Identify which cell holds the provided text, then report its (X, Y) central coordinate. 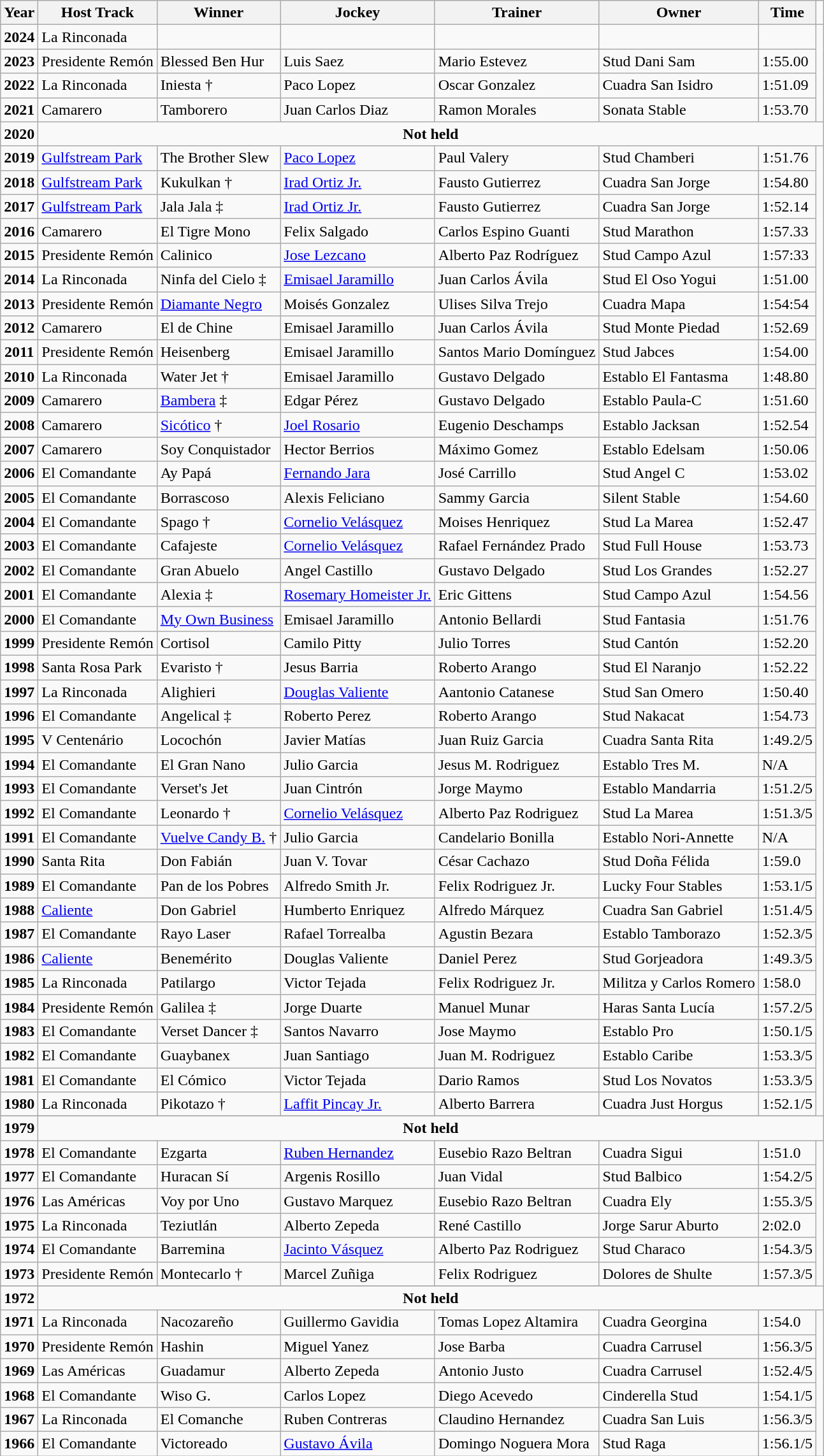
Felix Salgado (358, 231)
Cuadra San Isidro (679, 85)
2004 (19, 522)
Moises Henriquez (517, 522)
Stud Balbico (679, 1177)
Don Fabián (219, 861)
Stud San Omero (679, 691)
1:52.20 (787, 643)
1976 (19, 1201)
Cuadra Santa Rita (679, 740)
2008 (19, 425)
2017 (19, 206)
1977 (19, 1177)
Host Track (98, 13)
Stud Fantasia (679, 619)
Verset's Jet (219, 789)
Establo El Fantasma (679, 377)
1:54.00 (787, 352)
1987 (19, 934)
1973 (19, 1274)
Jesus M. Rodriguez (517, 765)
1:52.27 (787, 570)
Candelario Bonilla (517, 837)
Máximo Gomez (517, 449)
Stud Los Grandes (679, 570)
René Castillo (517, 1225)
Stud Marathon (679, 231)
1991 (19, 837)
Stud Monte Piedad (679, 328)
Vuelve Candy B. † (219, 837)
1971 (19, 1322)
1:53.1/5 (787, 886)
1979 (19, 1128)
Cuadra Mapa (679, 304)
1:57:33 (787, 255)
Iniesta † (219, 85)
Carlos Espino Guanti (517, 231)
Ruben Hernandez (358, 1153)
1:56.1/5 (787, 1443)
Ramon Morales (517, 110)
Rafael Torrealba (358, 934)
Lucky Four Stables (679, 886)
Stud Nakacat (679, 716)
1:53.02 (787, 473)
Claudino Hernandez (517, 1419)
Aantonio Catanese (517, 691)
Tamborero (219, 110)
1970 (19, 1346)
Gustavo Marquez (358, 1201)
Antonio Justo (517, 1371)
Juan Carlos Diaz (358, 110)
Establo Tres M. (679, 765)
Jesus Barria (358, 667)
2007 (19, 449)
Moisés Gonzalez (358, 304)
Establo Pro (679, 1031)
1:52.47 (787, 522)
1992 (19, 813)
1:54.56 (787, 595)
Bambera ‡ (219, 401)
José Carrillo (517, 473)
1:57.33 (787, 231)
1978 (19, 1153)
1995 (19, 740)
My Own Business (219, 619)
Miguel Yanez (358, 1346)
Blessed Ben Hur (219, 61)
El Gran Nano (219, 765)
El Cómico (219, 1080)
Luis Saez (358, 61)
1974 (19, 1250)
Rafael Fernández Prado (517, 546)
Gran Abuelo (219, 570)
2018 (19, 182)
Don Gabriel (219, 910)
Cuadra Just Horgus (679, 1104)
Cortisol (219, 643)
Patilargo (219, 983)
1968 (19, 1395)
Santos Mario Domínguez (517, 352)
Oscar Gonzalez (517, 85)
Pikotazo † (219, 1104)
Silent Stable (679, 498)
Guaybanex (219, 1055)
Ezgarta (219, 1153)
1998 (19, 667)
Montecarlo † (219, 1274)
Hashin (219, 1346)
1984 (19, 1007)
1:54.60 (787, 498)
Santa Rita (98, 861)
1966 (19, 1443)
1:51.3/5 (787, 813)
Juan M. Rodriguez (517, 1055)
Rayo Laser (219, 934)
Domingo Noguera Mora (517, 1443)
2011 (19, 352)
Dario Ramos (517, 1080)
Alberto Paz Rodríguez (517, 255)
Victoreado (219, 1443)
Calinico (219, 255)
1:57.2/5 (787, 1007)
Militza y Carlos Romero (679, 983)
Sicótico † (219, 425)
2002 (19, 570)
Establo Tamborazo (679, 934)
1:54.2/5 (787, 1177)
Winner (219, 13)
César Cachazo (517, 861)
2022 (19, 85)
Teziutlán (219, 1225)
Angelical ‡ (219, 716)
Stud Dani Sam (679, 61)
Jose Barba (517, 1346)
1972 (19, 1298)
1996 (19, 716)
Stud Cantón (679, 643)
1:52.4/5 (787, 1371)
1999 (19, 643)
El Comanche (219, 1419)
Juan Santiago (358, 1055)
Juan Ruiz Garcia (517, 740)
2005 (19, 498)
1988 (19, 910)
2015 (19, 255)
1:49.2/5 (787, 740)
1:55.00 (787, 61)
Juan Cintrón (358, 789)
1:50.06 (787, 449)
Paul Valery (517, 158)
1:51.60 (787, 401)
Stud Doña Félida (679, 861)
2020 (19, 134)
Marcel Zuñiga (358, 1274)
2014 (19, 279)
2013 (19, 304)
Time (787, 13)
Hector Berrios (358, 449)
2003 (19, 546)
1975 (19, 1225)
1:55.3/5 (787, 1201)
Carlos Lopez (358, 1395)
1:49.3/5 (787, 958)
Ninfa del Cielo ‡ (219, 279)
2009 (19, 401)
Juan Vidal (517, 1177)
Pan de los Pobres (219, 886)
Water Jet † (219, 377)
1:51.2/5 (787, 789)
Stud El Naranjo (679, 667)
Gustavo Ávila (358, 1443)
1986 (19, 958)
Rosemary Homeister Jr. (358, 595)
1:59.0 (787, 861)
1980 (19, 1104)
Cuadra Georgina (679, 1322)
Owner (679, 13)
Establo Jacksan (679, 425)
Cuadra Sigui (679, 1153)
Sammy Garcia (517, 498)
2023 (19, 61)
Juan V. Tovar (358, 861)
2000 (19, 619)
1:54.1/5 (787, 1395)
Cinderella Stud (679, 1395)
Humberto Enriquez (358, 910)
Barremina (219, 1250)
Trainer (517, 13)
Borrascoso (219, 498)
Year (19, 13)
1:51.4/5 (787, 910)
1:54.3/5 (787, 1250)
Jala Jala ‡ (219, 206)
Cuadra San Gabriel (679, 910)
Eric Gittens (517, 595)
1967 (19, 1419)
Camilo Pitty (358, 643)
2024 (19, 37)
Nacozareño (219, 1322)
Stud Jabces (679, 352)
Cafajeste (219, 546)
Heisenberg (219, 352)
Stud Gorjeadora (679, 958)
1994 (19, 765)
Jose Maymo (517, 1031)
Stud Chamberi (679, 158)
Tomas Lopez Altamira (517, 1322)
Jorge Sarur Aburto (679, 1225)
Spago † (219, 522)
1:58.0 (787, 983)
Joel Rosario (358, 425)
Ulises Silva Trejo (517, 304)
1:52.1/5 (787, 1104)
Kukulkan † (219, 182)
1990 (19, 861)
Javier Matías (358, 740)
Daniel Perez (517, 958)
Roberto Perez (358, 716)
Angel Castillo (358, 570)
1:52.14 (787, 206)
V Centenário (98, 740)
Alighieri (219, 691)
Felix Rodriguez (517, 1274)
Alexis Feliciano (358, 498)
2006 (19, 473)
Wiso G. (219, 1395)
Santa Rosa Park (98, 667)
Establo Paula-C (679, 401)
1993 (19, 789)
Verset Dancer ‡ (219, 1031)
1:51.09 (787, 85)
Galilea ‡ (219, 1007)
Jose Lezcano (358, 255)
2016 (19, 231)
1:57.3/5 (787, 1274)
1:52.69 (787, 328)
Soy Conquistador (219, 449)
1981 (19, 1080)
Cuadra San Luis (679, 1419)
Antonio Bellardi (517, 619)
Ruben Contreras (358, 1419)
1982 (19, 1055)
Mario Estevez (517, 61)
Establo Nori-Annette (679, 837)
Stud Los Novatos (679, 1080)
Establo Caribe (679, 1055)
Establo Edelsam (679, 449)
2010 (19, 377)
Jorge Maymo (517, 789)
1:53.73 (787, 546)
Voy por Uno (219, 1201)
Julio Torres (517, 643)
El de Chine (219, 328)
2:02.0 (787, 1225)
Manuel Munar (517, 1007)
2021 (19, 110)
1969 (19, 1371)
Fernando Jara (358, 473)
Locochón (219, 740)
Alberto Barrera (517, 1104)
1989 (19, 886)
Guadamur (219, 1371)
Sonata Stable (679, 110)
Ay Papá (219, 473)
Jacinto Vásquez (358, 1250)
Evaristo † (219, 667)
Alfredo Smith Jr. (358, 886)
Alexia ‡ (219, 595)
Cuadra Ely (679, 1201)
1:48.80 (787, 377)
Laffit Pincay Jr. (358, 1104)
Stud Angel C (679, 473)
Stud Characo (679, 1250)
El Tigre Mono (219, 231)
1:50.40 (787, 691)
1:54:54 (787, 304)
1:51.0 (787, 1153)
1:51.00 (787, 279)
Establo Mandarria (679, 789)
Eugenio Deschamps (517, 425)
1:53.70 (787, 110)
1:54.0 (787, 1322)
Argenis Rosillo (358, 1177)
Alfredo Márquez (517, 910)
1:52.22 (787, 667)
1:54.73 (787, 716)
2001 (19, 595)
Santos Navarro (358, 1031)
The Brother Slew (219, 158)
Stud Raga (679, 1443)
1:52.54 (787, 425)
1:50.1/5 (787, 1031)
Leonardo † (219, 813)
2019 (19, 158)
1:52.3/5 (787, 934)
1985 (19, 983)
Jorge Duarte (358, 1007)
Diego Acevedo (517, 1395)
Huracan Sí (219, 1177)
1983 (19, 1031)
1:54.80 (787, 182)
Agustin Bezara (517, 934)
Edgar Pérez (358, 401)
Stud Full House (679, 546)
Stud El Oso Yogui (679, 279)
Jockey (358, 13)
Dolores de Shulte (679, 1274)
Diamante Negro (219, 304)
Guillermo Gavidia (358, 1322)
Haras Santa Lucía (679, 1007)
Benemérito (219, 958)
1997 (19, 691)
2012 (19, 328)
